Output the [X, Y] coordinate of the center of the cell containing the given text.  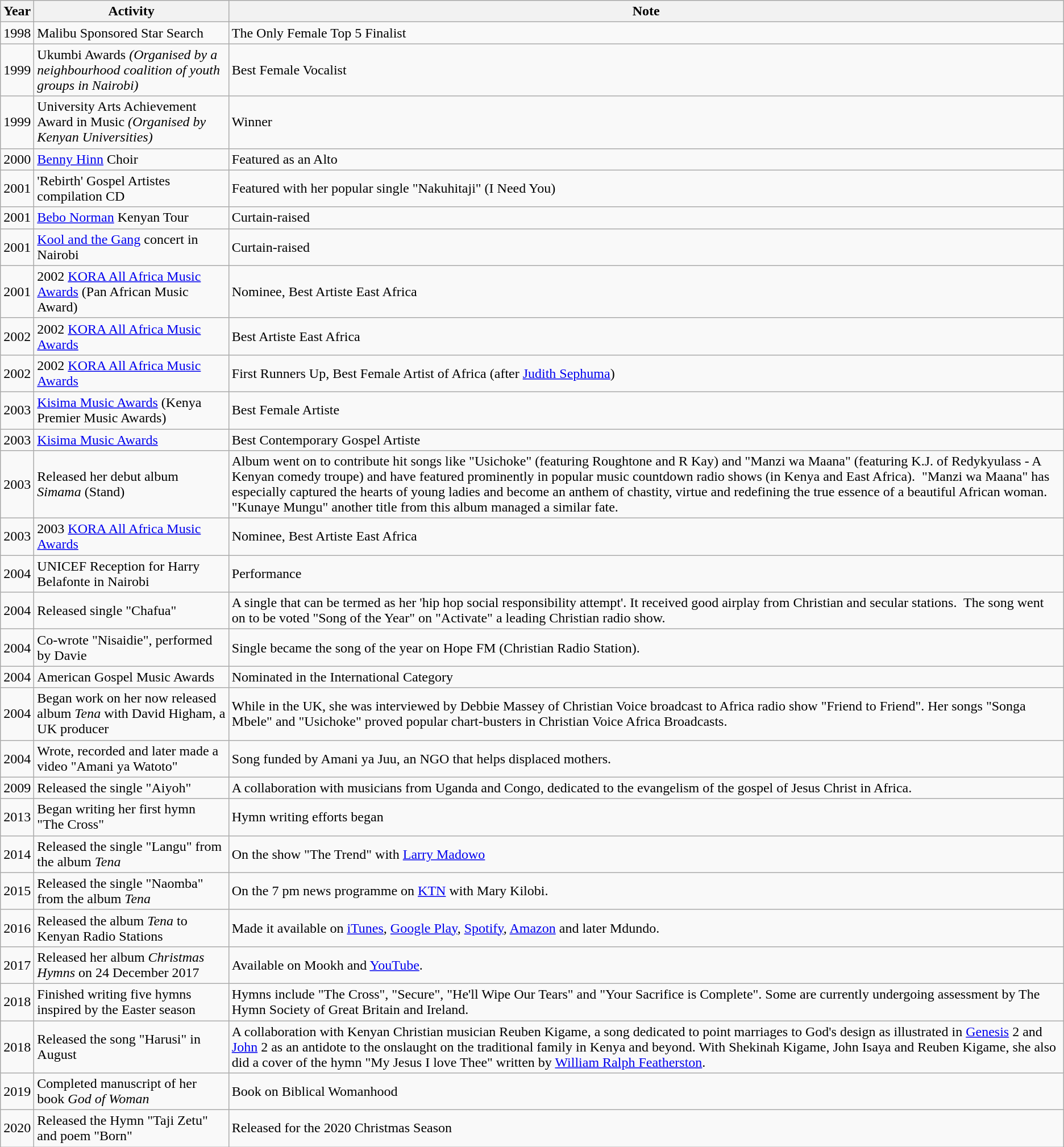
University Arts Achievement Award in Music (Organised by Kenyan Universities) [131, 122]
Best Artiste East Africa [646, 336]
Released her album Christmas Hymns on 24 December 2017 [131, 965]
2020 [17, 1129]
Nominated in the International Category [646, 677]
Released her debut album Simama (Stand) [131, 484]
Year [17, 11]
Made it available on iTunes, Google Play, Spotify, Amazon and later Mdundo. [646, 928]
Released the Hymn "Taji Zetu" and poem "Born" [131, 1129]
On the show "The Trend" with Larry Madowo [646, 854]
Co-wrote "Nisaidie", performed by Davie [131, 648]
UNICEF Reception for Harry Belafonte in Nairobi [131, 574]
2002 KORA All Africa Music Awards (Pan African Music Award) [131, 292]
Finished writing five hymns inspired by the Easter season [131, 1001]
Malibu Sponsored Star Search [131, 33]
Kisima Music Awards [131, 439]
Began work on her now released album Tena with David Higham, a UK producer [131, 714]
Kool and the Gang concert in Nairobi [131, 247]
Wrote, recorded and later made a video "Amani ya Watoto" [131, 758]
2015 [17, 891]
Ukumbi Awards (Organised by a neighbourhood coalition of youth groups in Nairobi) [131, 70]
2019 [17, 1091]
Released the album Tena to Kenyan Radio Stations [131, 928]
1998 [17, 33]
On the 7 pm news programme on KTN with Mary Kilobi. [646, 891]
Released single "Chafua" [131, 610]
Available on Mookh and YouTube. [646, 965]
First Runners Up, Best Female Artist of Africa (after Judith Sephuma) [646, 373]
Released the single "Aiyoh" [131, 788]
2016 [17, 928]
Released the single "Langu" from the album Tena [131, 854]
A collaboration with musicians from Uganda and Congo, dedicated to the evangelism of the gospel of Jesus Christ in Africa. [646, 788]
'Rebirth' Gospel Artistes compilation CD [131, 189]
Bebo Norman Kenyan Tour [131, 218]
Best Contemporary Gospel Artiste [646, 439]
Activity [131, 11]
Released the single "Naomba" from the album Tena [131, 891]
Featured as an Alto [646, 159]
Performance [646, 574]
Released for the 2020 Christmas Season [646, 1129]
Best Female Vocalist [646, 70]
2014 [17, 854]
Winner [646, 122]
2000 [17, 159]
2009 [17, 788]
Best Female Artiste [646, 410]
2017 [17, 965]
Completed manuscript of her book God of Woman [131, 1091]
Began writing her first hymn "The Cross" [131, 817]
Released the song "Harusi" in August [131, 1047]
2013 [17, 817]
The Only Female Top 5 Finalist [646, 33]
Kisima Music Awards (Kenya Premier Music Awards) [131, 410]
Song funded by Amani ya Juu, an NGO that helps displaced mothers. [646, 758]
Single became the song of the year on Hope FM (Christian Radio Station). [646, 648]
American Gospel Music Awards [131, 677]
2003 KORA All Africa Music Awards [131, 537]
Featured with her popular single "Nakuhitaji" (I Need You) [646, 189]
Note [646, 11]
Hymn writing efforts began [646, 817]
Book on Biblical Womanhood [646, 1091]
Benny Hinn Choir [131, 159]
